Pinpoint the cell where the given text exists, returning its [X, Y] midpoint coordinate. 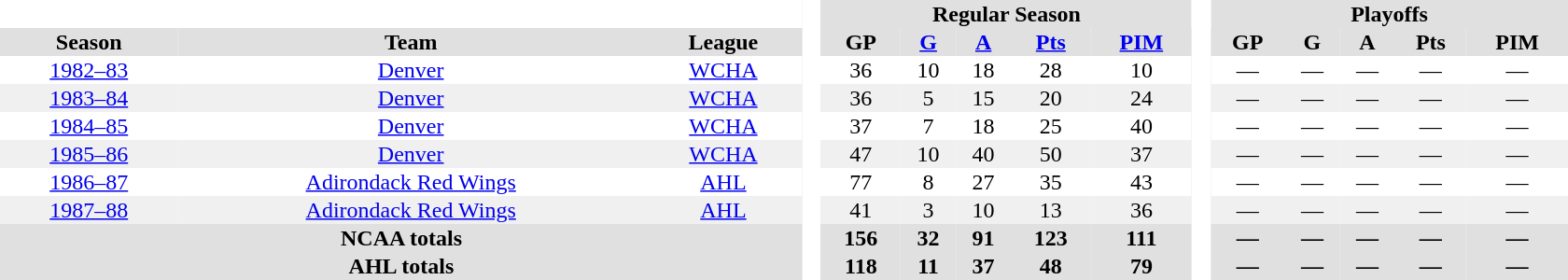
1985–86 [89, 154]
111 [1142, 238]
NCAA totals [401, 238]
Team [411, 42]
15 [984, 98]
8 [928, 182]
11 [928, 266]
Season [89, 42]
32 [928, 238]
1982–83 [89, 70]
77 [861, 182]
5 [928, 98]
League [723, 42]
7 [928, 126]
28 [1051, 70]
118 [861, 266]
1986–87 [89, 182]
50 [1051, 154]
1983–84 [89, 98]
20 [1051, 98]
48 [1051, 266]
35 [1051, 182]
AHL totals [401, 266]
13 [1051, 210]
156 [861, 238]
43 [1142, 182]
41 [861, 210]
Playoffs [1389, 14]
Regular Season [1007, 14]
3 [928, 210]
1984–85 [89, 126]
1987–88 [89, 210]
24 [1142, 98]
47 [861, 154]
79 [1142, 266]
91 [984, 238]
123 [1051, 238]
25 [1051, 126]
27 [984, 182]
